Provide the [x, y] coordinate of the cell's center where the given text is located.  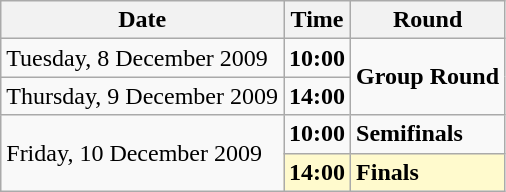
Thursday, 9 December 2009 [142, 96]
Time [318, 20]
Tuesday, 8 December 2009 [142, 58]
Date [142, 20]
Group Round [428, 77]
Semifinals [428, 134]
Friday, 10 December 2009 [142, 153]
Round [428, 20]
Finals [428, 172]
